Output the (x, y) coordinate of the center of the cell containing the given text.  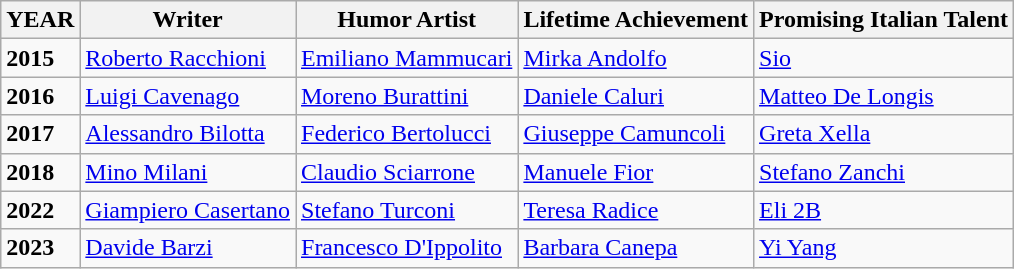
2017 (40, 134)
Promising Italian Talent (884, 20)
Manuele Fior (636, 172)
2023 (40, 248)
Mino Milani (188, 172)
Humor Artist (407, 20)
Sio (884, 58)
Moreno Burattini (407, 96)
Daniele Caluri (636, 96)
YEAR (40, 20)
Luigi Cavenago (188, 96)
2016 (40, 96)
2022 (40, 210)
Giuseppe Camuncoli (636, 134)
Lifetime Achievement (636, 20)
Teresa Radice (636, 210)
Matteo De Longis (884, 96)
Roberto Racchioni (188, 58)
Emiliano Mammucari (407, 58)
Giampiero Casertano (188, 210)
Eli 2B (884, 210)
Federico Bertolucci (407, 134)
Francesco D'Ippolito (407, 248)
Yi Yang (884, 248)
Alessandro Bilotta (188, 134)
Barbara Canepa (636, 248)
Stefano Turconi (407, 210)
Claudio Sciarrone (407, 172)
Davide Barzi (188, 248)
Mirka Andolfo (636, 58)
Greta Xella (884, 134)
2018 (40, 172)
2015 (40, 58)
Stefano Zanchi (884, 172)
Writer (188, 20)
